Detect which cell encompasses the target text, then output its [X, Y] center coordinate. 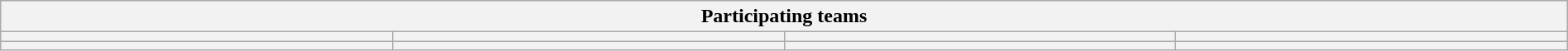
Participating teams [784, 16]
